Extract the (x, y) coordinate from the center of the cell holding the provided text.  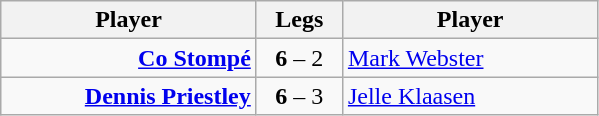
Dennis Priestley (129, 96)
Legs (299, 20)
6 – 2 (299, 58)
Co Stompé (129, 58)
6 – 3 (299, 96)
Jelle Klaasen (470, 96)
Mark Webster (470, 58)
